Capture the cell that displays the provided text and extract its (X, Y) central coordinate. 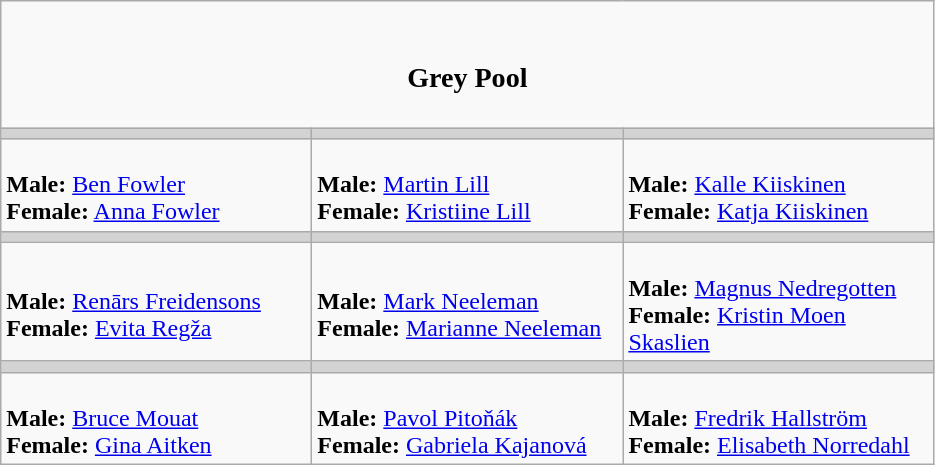
Male: Fredrik Hallström Female: Elisabeth Norredahl (778, 418)
Male: Martin Lill Female: Kristiine Lill (468, 185)
Male: Magnus Nedregotten Female: Kristin Moen Skaslien (778, 302)
Grey Pool (468, 64)
Male: Pavol Pitoňák Female: Gabriela Kajanová (468, 418)
Male: Ben Fowler Female: Anna Fowler (156, 185)
Male: Mark Neeleman Female: Marianne Neeleman (468, 302)
Male: Kalle Kiiskinen Female: Katja Kiiskinen (778, 185)
Male: Renārs Freidensons Female: Evita Regža (156, 302)
Male: Bruce Mouat Female: Gina Aitken (156, 418)
